Find where the given text appears and provide that cell's center as (x, y) coordinate. 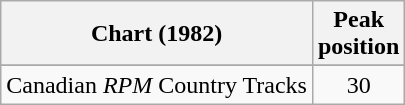
30 (358, 85)
Chart (1982) (157, 34)
Canadian RPM Country Tracks (157, 85)
Peakposition (358, 34)
